Extract the (x, y) coordinate from the center of the cell holding the provided text.  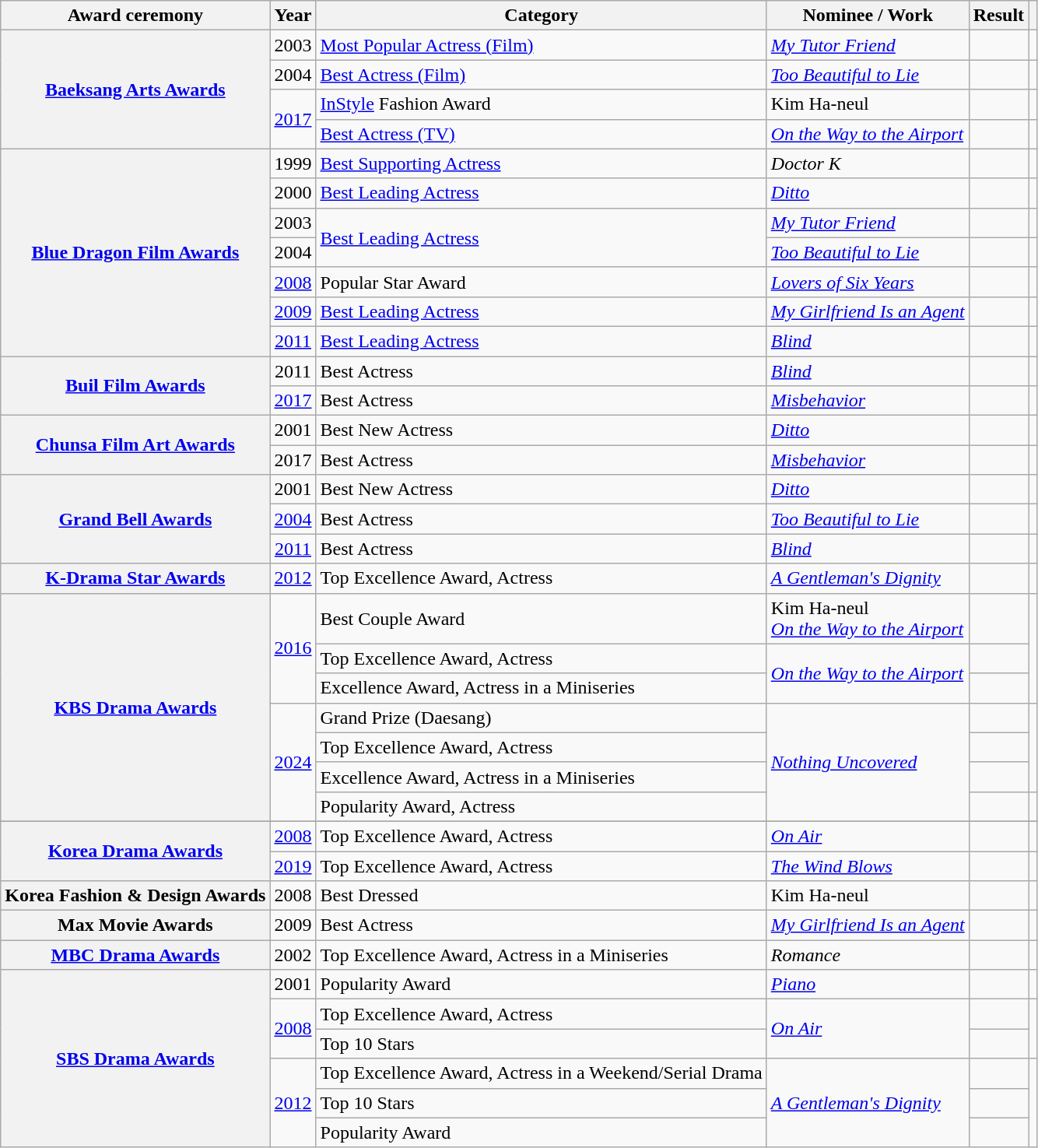
Popular Star Award (542, 282)
Kim Ha-neul On the Way to the Airport (868, 618)
Blue Dragon Film Awards (135, 252)
Top Excellence Award, Actress in a Miniseries (542, 955)
2016 (293, 648)
Best Actress (TV) (542, 134)
Korea Drama Awards (135, 851)
Best Supporting Actress (542, 163)
Grand Prize (Daesang) (542, 718)
InStyle Fashion Award (542, 104)
Korea Fashion & Design Awards (135, 896)
KBS Drama Awards (135, 707)
Nominee / Work (868, 16)
Popularity Award, Actress (542, 806)
Nothing Uncovered (868, 762)
K-Drama Star Awards (135, 578)
Most Popular Actress (Film) (542, 45)
Best Dressed (542, 896)
MBC Drama Awards (135, 955)
Best Couple Award (542, 618)
Max Movie Awards (135, 925)
1999 (293, 163)
The Wind Blows (868, 866)
Lovers of Six Years (868, 282)
Baeksang Arts Awards (135, 90)
Buil Film Awards (135, 386)
Top Excellence Award, Actress in a Weekend/Serial Drama (542, 1073)
2019 (293, 866)
Romance (868, 955)
Grand Bell Awards (135, 519)
SBS Drama Awards (135, 1058)
Best Actress (Film) (542, 75)
2002 (293, 955)
2024 (293, 762)
Result (998, 16)
Piano (868, 985)
Award ceremony (135, 16)
Doctor K (868, 163)
Category (542, 16)
Year (293, 16)
Chunsa Film Art Awards (135, 445)
2000 (293, 193)
